Scan for the cell matching the given text and deliver its [x, y] coordinate at center. 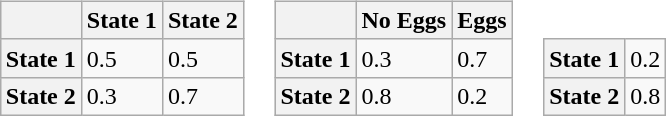
No Eggs [404, 20]
Eggs [482, 20]
